Determine the [X, Y] coordinate at the center of the cell enclosing the given text.  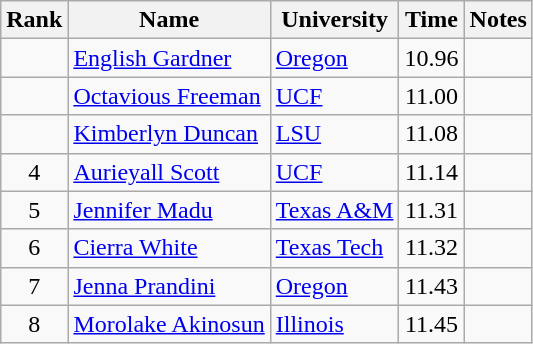
Rank [34, 20]
11.32 [432, 248]
11.45 [432, 324]
Morolake Akinosun [169, 324]
10.96 [432, 58]
5 [34, 210]
11.31 [432, 210]
11.00 [432, 96]
7 [34, 286]
8 [34, 324]
Texas A&M [334, 210]
Kimberlyn Duncan [169, 134]
Aurieyall Scott [169, 172]
6 [34, 248]
4 [34, 172]
Jenna Prandini [169, 286]
LSU [334, 134]
Jennifer Madu [169, 210]
Octavious Freeman [169, 96]
11.43 [432, 286]
Cierra White [169, 248]
11.08 [432, 134]
Illinois [334, 324]
English Gardner [169, 58]
Time [432, 20]
Texas Tech [334, 248]
Notes [498, 20]
11.14 [432, 172]
Name [169, 20]
University [334, 20]
